Detect which cell encompasses the target text, then output its (X, Y) center coordinate. 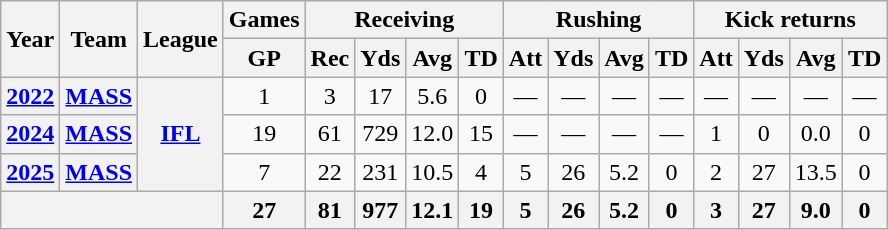
231 (380, 172)
Kick returns (790, 20)
2024 (30, 134)
Team (99, 39)
Year (30, 39)
Games (264, 20)
7 (264, 172)
12.1 (432, 210)
15 (481, 134)
4 (481, 172)
729 (380, 134)
GP (264, 58)
2022 (30, 96)
Rushing (598, 20)
2025 (30, 172)
2 (716, 172)
0.0 (816, 134)
5.6 (432, 96)
10.5 (432, 172)
9.0 (816, 210)
League (181, 39)
81 (330, 210)
12.0 (432, 134)
IFL (181, 134)
977 (380, 210)
61 (330, 134)
Rec (330, 58)
17 (380, 96)
Receiving (404, 20)
22 (330, 172)
13.5 (816, 172)
